Find where the given text appears and provide that cell's center as [X, Y] coordinate. 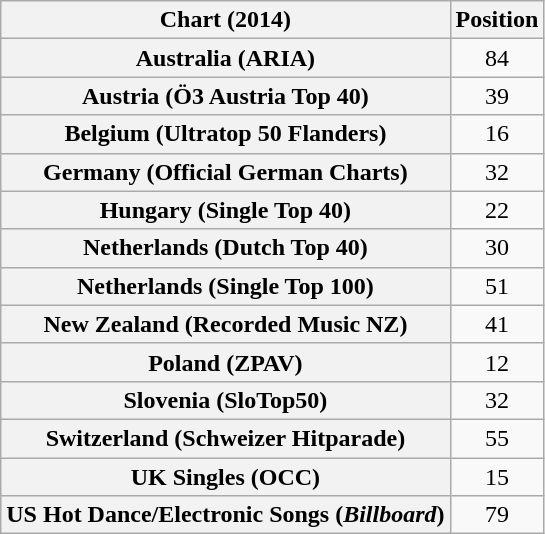
New Zealand (Recorded Music NZ) [226, 324]
84 [497, 58]
Australia (ARIA) [226, 58]
Belgium (Ultratop 50 Flanders) [226, 134]
51 [497, 286]
30 [497, 248]
Netherlands (Single Top 100) [226, 286]
22 [497, 210]
Switzerland (Schweizer Hitparade) [226, 438]
Slovenia (SloTop50) [226, 400]
15 [497, 477]
US Hot Dance/Electronic Songs (Billboard) [226, 515]
79 [497, 515]
Germany (Official German Charts) [226, 172]
16 [497, 134]
Chart (2014) [226, 20]
Position [497, 20]
39 [497, 96]
Austria (Ö3 Austria Top 40) [226, 96]
55 [497, 438]
12 [497, 362]
UK Singles (OCC) [226, 477]
Netherlands (Dutch Top 40) [226, 248]
41 [497, 324]
Hungary (Single Top 40) [226, 210]
Poland (ZPAV) [226, 362]
